Scan for the cell matching the given text and deliver its (X, Y) coordinate at center. 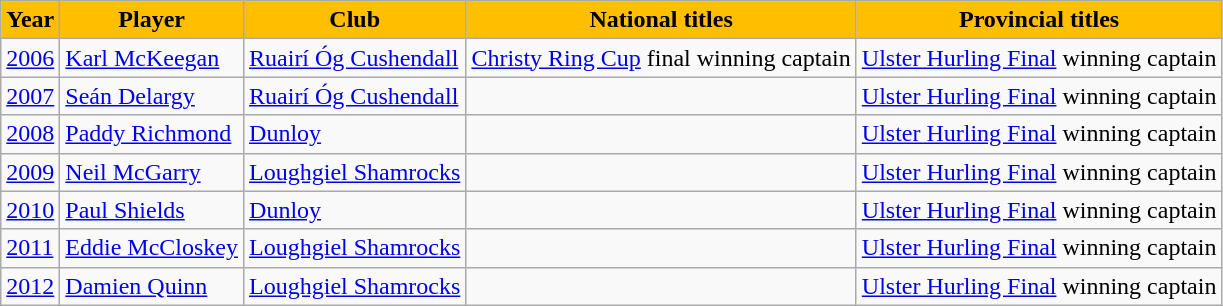
Damien Quinn (152, 286)
2012 (30, 286)
2007 (30, 96)
Eddie McCloskey (152, 248)
Player (152, 20)
Neil McGarry (152, 172)
2010 (30, 210)
Paddy Richmond (152, 134)
2009 (30, 172)
Seán Delargy (152, 96)
2006 (30, 58)
Club (355, 20)
Year (30, 20)
Karl McKeegan (152, 58)
Paul Shields (152, 210)
2008 (30, 134)
National titles (661, 20)
Christy Ring Cup final winning captain (661, 58)
2011 (30, 248)
Provincial titles (1039, 20)
